Locate the cell with the specified text and output its [x, y] center coordinate. 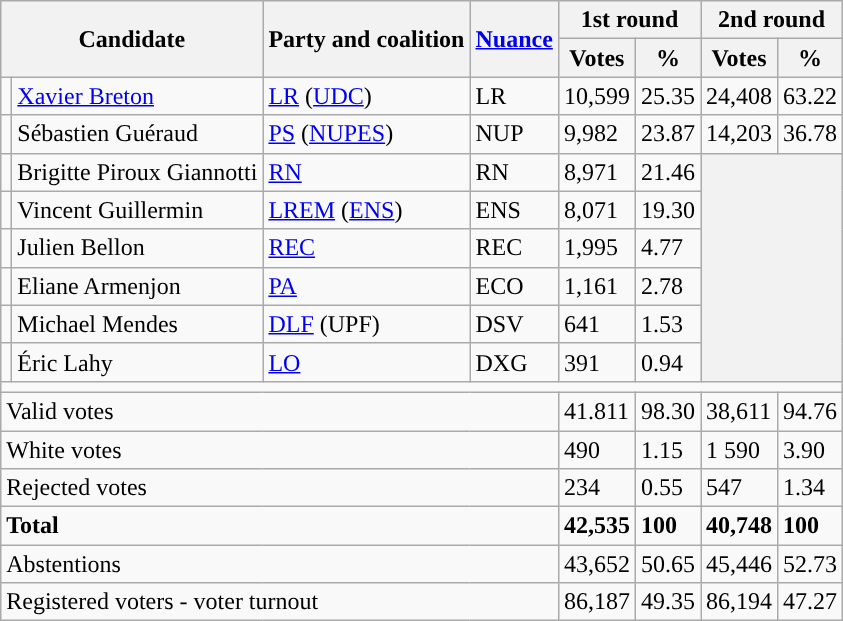
490 [596, 449]
391 [596, 362]
Registered voters - voter turnout [280, 602]
Vincent Guillermin [138, 210]
25.35 [668, 96]
Eliane Armenjon [138, 286]
1,995 [596, 248]
86,194 [738, 602]
49.35 [668, 602]
9,982 [596, 134]
8,971 [596, 172]
40,748 [738, 526]
Valid votes [280, 411]
8,071 [596, 210]
2.78 [668, 286]
21.46 [668, 172]
86,187 [596, 602]
LR [514, 96]
1,161 [596, 286]
DLF (UPF) [366, 324]
45,446 [738, 564]
Xavier Breton [138, 96]
ECO [514, 286]
547 [738, 488]
50.65 [668, 564]
94.76 [810, 411]
White votes [280, 449]
LREM (ENS) [366, 210]
ENS [514, 210]
Nuance [514, 39]
1 590 [738, 449]
DSV [514, 324]
234 [596, 488]
3.90 [810, 449]
24,408 [738, 96]
Brigitte Piroux Giannotti [138, 172]
DXG [514, 362]
Sébastien Guéraud [138, 134]
PA [366, 286]
47.27 [810, 602]
Rejected votes [280, 488]
23.87 [668, 134]
1st round [629, 20]
LR (UDC) [366, 96]
36.78 [810, 134]
63.22 [810, 96]
38,611 [738, 411]
1.34 [810, 488]
43,652 [596, 564]
41.811 [596, 411]
2nd round [771, 20]
LO [366, 362]
98.30 [668, 411]
Party and coalition [366, 39]
Julien Bellon [138, 248]
Éric Lahy [138, 362]
641 [596, 324]
52.73 [810, 564]
NUP [514, 134]
Abstentions [280, 564]
10,599 [596, 96]
0.55 [668, 488]
Michael Mendes [138, 324]
Candidate [132, 39]
42,535 [596, 526]
PS (NUPES) [366, 134]
4.77 [668, 248]
1.53 [668, 324]
14,203 [738, 134]
0.94 [668, 362]
1.15 [668, 449]
19.30 [668, 210]
Total [280, 526]
